Extract the (X, Y) coordinate from the center of the cell holding the provided text.  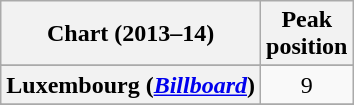
Chart (2013–14) (131, 34)
9 (307, 85)
Luxembourg (Billboard) (131, 85)
Peakposition (307, 34)
